From the cell containing the given text, extract its center point as (X, Y) coordinate. 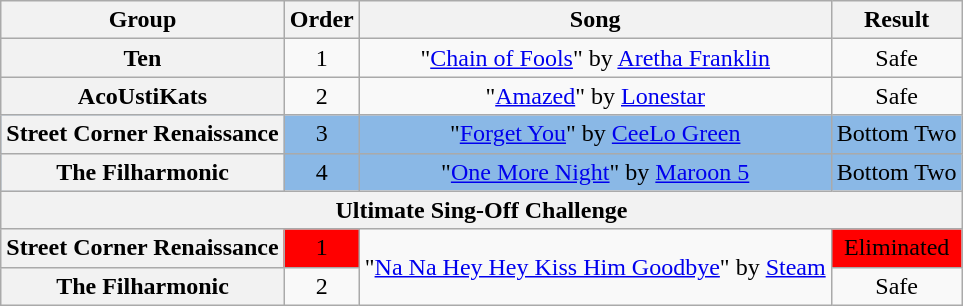
4 (322, 172)
"One More Night" by Maroon 5 (595, 172)
Ultimate Sing-Off Challenge (482, 210)
"Chain of Fools" by Aretha Franklin (595, 58)
"Amazed" by Lonestar (595, 96)
Group (142, 20)
Song (595, 20)
"Forget You" by CeeLo Green (595, 134)
AcoUstiKats (142, 96)
Eliminated (896, 248)
"Na Na Hey Hey Kiss Him Goodbye" by Steam (595, 267)
Result (896, 20)
Ten (142, 58)
3 (322, 134)
Order (322, 20)
